Scan for the cell matching the given text and deliver its [x, y] coordinate at center. 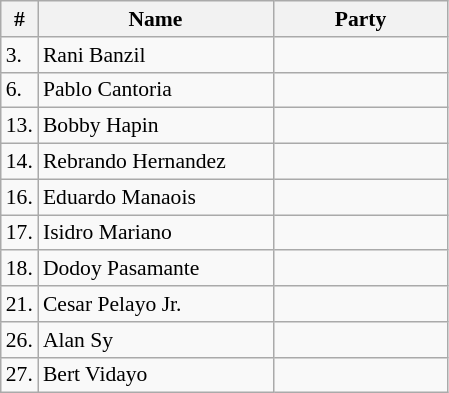
Rebrando Hernandez [156, 162]
3. [20, 55]
26. [20, 340]
16. [20, 197]
Bert Vidayo [156, 375]
27. [20, 375]
# [20, 19]
Pablo Cantoria [156, 90]
Isidro Mariano [156, 233]
13. [20, 126]
14. [20, 162]
Party [360, 19]
6. [20, 90]
Cesar Pelayo Jr. [156, 304]
21. [20, 304]
Dodoy Pasamante [156, 269]
Name [156, 19]
Eduardo Manaois [156, 197]
Alan Sy [156, 340]
17. [20, 233]
Bobby Hapin [156, 126]
Rani Banzil [156, 55]
18. [20, 269]
